Scan for the cell matching the given text and deliver its (X, Y) coordinate at center. 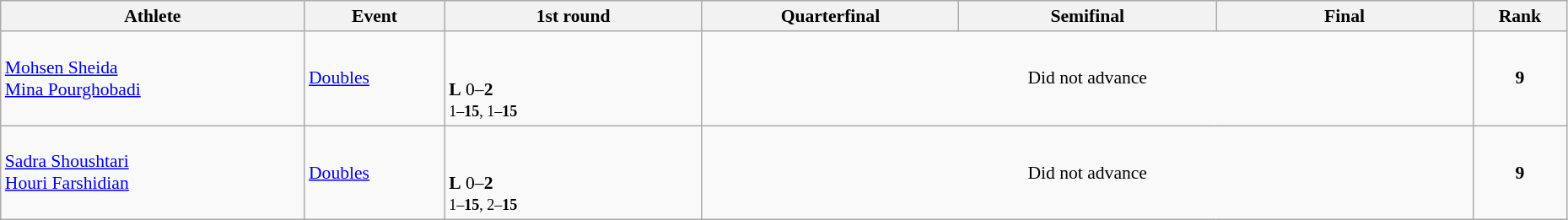
L 0–21–15, 2–15 (574, 173)
Athlete (153, 16)
1st round (574, 16)
Mohsen SheidaMina Pourghobadi (153, 78)
Event (374, 16)
Semifinal (1088, 16)
Quarterfinal (830, 16)
Final (1344, 16)
Rank (1520, 16)
L 0–21–15, 1–15 (574, 78)
Sadra ShoushtariHouri Farshidian (153, 173)
